Extract the [X, Y] coordinate from the center of the cell holding the provided text.  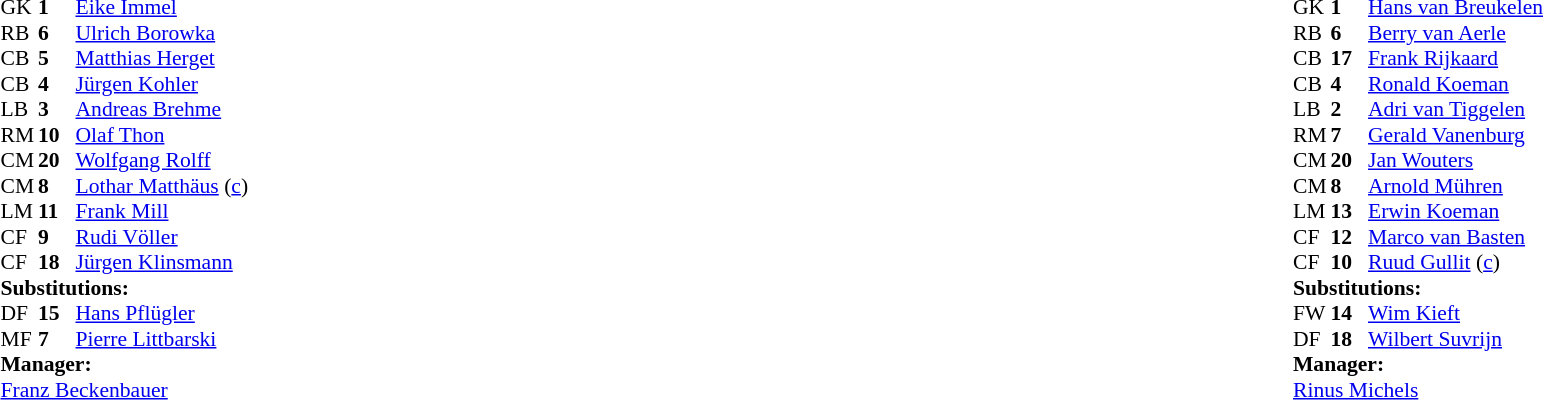
5 [57, 59]
Marco van Basten [1456, 237]
Adri van Tiggelen [1456, 109]
Jürgen Kohler [162, 84]
Frank Rijkaard [1456, 59]
14 [1349, 313]
Rudi Völler [162, 237]
Jan Wouters [1456, 161]
Hans Pflügler [162, 313]
Jürgen Klinsmann [162, 263]
Matthias Herget [162, 59]
Wolfgang Rolff [162, 161]
Pierre Littbarski [162, 339]
17 [1349, 59]
Ruud Gullit (c) [1456, 263]
12 [1349, 237]
Berry van Aerle [1456, 33]
Gerald Vanenburg [1456, 135]
2 [1349, 109]
Lothar Matthäus (c) [162, 186]
Ulrich Borowka [162, 33]
FW [1312, 313]
9 [57, 237]
Wim Kieft [1456, 313]
3 [57, 109]
MF [19, 339]
15 [57, 313]
Wilbert Suvrijn [1456, 339]
Erwin Koeman [1456, 211]
Arnold Mühren [1456, 186]
Ronald Koeman [1456, 84]
11 [57, 211]
Olaf Thon [162, 135]
Frank Mill [162, 211]
13 [1349, 211]
Andreas Brehme [162, 109]
